Extract the (x, y) coordinate from the center of the cell holding the provided text.  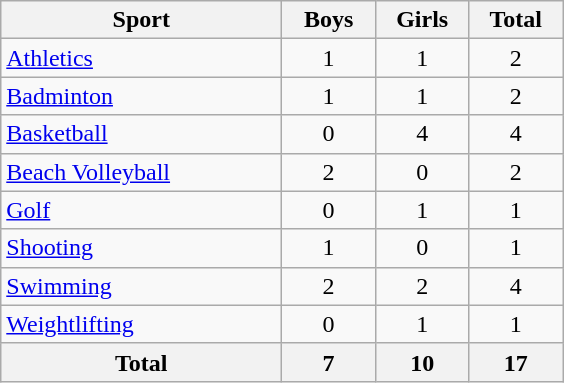
Weightlifting (142, 324)
10 (422, 362)
Athletics (142, 58)
Badminton (142, 96)
Golf (142, 210)
17 (516, 362)
Basketball (142, 134)
Shooting (142, 248)
7 (329, 362)
Sport (142, 20)
Girls (422, 20)
Boys (329, 20)
Beach Volleyball (142, 172)
Swimming (142, 286)
